Scan for the cell matching the given text and deliver its (X, Y) coordinate at center. 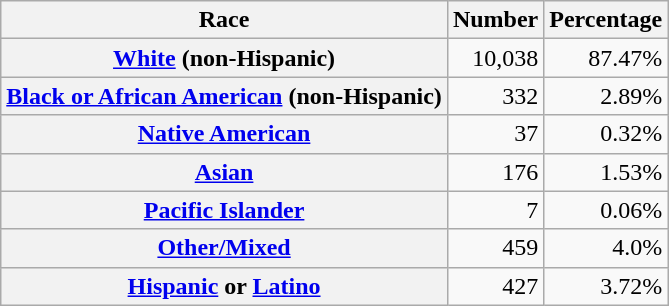
1.53% (606, 172)
7 (495, 210)
87.47% (606, 58)
2.89% (606, 96)
37 (495, 134)
Native American (224, 134)
Race (224, 20)
Asian (224, 172)
White (non-Hispanic) (224, 58)
3.72% (606, 286)
Black or African American (non-Hispanic) (224, 96)
459 (495, 248)
332 (495, 96)
Hispanic or Latino (224, 286)
427 (495, 286)
Number (495, 20)
Percentage (606, 20)
0.06% (606, 210)
4.0% (606, 248)
176 (495, 172)
Pacific Islander (224, 210)
10,038 (495, 58)
0.32% (606, 134)
Other/Mixed (224, 248)
